Identify which cell holds the provided text, then report its [X, Y] central coordinate. 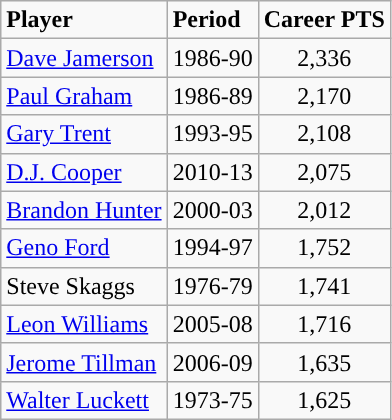
2,012 [324, 210]
Walter Luckett [84, 400]
1976-79 [212, 286]
1993-95 [212, 134]
Geno Ford [84, 248]
2,336 [324, 58]
Steve Skaggs [84, 286]
1,716 [324, 324]
Dave Jamerson [84, 58]
1973-75 [212, 400]
1,752 [324, 248]
Gary Trent [84, 134]
Paul Graham [84, 96]
2010-13 [212, 172]
2005-08 [212, 324]
D.J. Cooper [84, 172]
1,741 [324, 286]
2006-09 [212, 362]
1986-89 [212, 96]
Leon Williams [84, 324]
1994-97 [212, 248]
1,635 [324, 362]
Career PTS [324, 20]
Period [212, 20]
1,625 [324, 400]
2,170 [324, 96]
2000-03 [212, 210]
2,075 [324, 172]
2,108 [324, 134]
Jerome Tillman [84, 362]
Player [84, 20]
Brandon Hunter [84, 210]
1986-90 [212, 58]
